Detect which cell encompasses the target text, then output its (x, y) center coordinate. 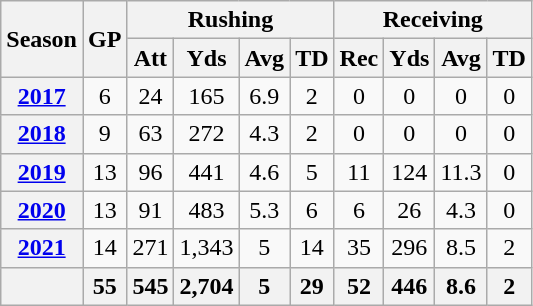
8.5 (461, 248)
Receiving (432, 20)
2017 (42, 96)
2019 (42, 172)
2018 (42, 134)
1,343 (206, 248)
8.6 (461, 286)
272 (206, 134)
2020 (42, 210)
Att (150, 58)
GP (104, 39)
5.3 (264, 210)
2,704 (206, 286)
483 (206, 210)
91 (150, 210)
Rec (359, 58)
11 (359, 172)
55 (104, 286)
63 (150, 134)
Rushing (230, 20)
446 (410, 286)
11.3 (461, 172)
4.6 (264, 172)
9 (104, 134)
29 (312, 286)
296 (410, 248)
35 (359, 248)
124 (410, 172)
2021 (42, 248)
165 (206, 96)
52 (359, 286)
6.9 (264, 96)
441 (206, 172)
Season (42, 39)
545 (150, 286)
24 (150, 96)
271 (150, 248)
26 (410, 210)
96 (150, 172)
